Locate the cell with the specified text and output its (x, y) center coordinate. 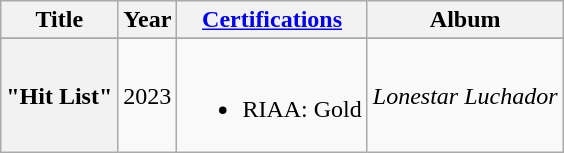
Lonestar Luchador (465, 96)
RIAA: Gold (272, 96)
Year (148, 20)
2023 (148, 96)
"Hit List" (60, 96)
Certifications (272, 20)
Album (465, 20)
Title (60, 20)
